Identify which cell holds the provided text, then report its (x, y) central coordinate. 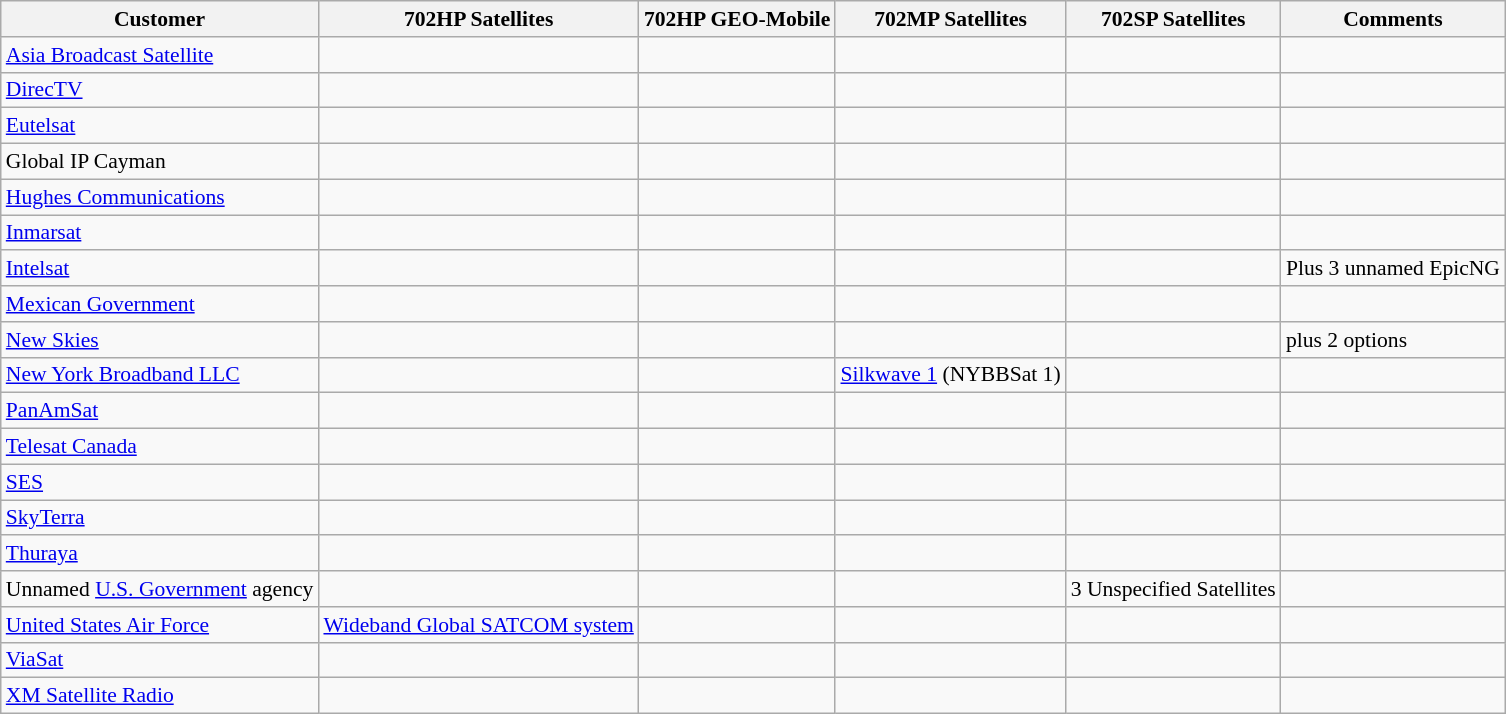
3 Unspecified Satellites (1174, 589)
Mexican Government (160, 304)
702SP Satellites (1174, 19)
Eutelsat (160, 126)
Comments (1393, 19)
PanAmSat (160, 411)
702HP GEO-Mobile (738, 19)
Customer (160, 19)
Telesat Canada (160, 447)
SES (160, 482)
New York Broadband LLC (160, 375)
Plus 3 unnamed EpicNG (1393, 269)
SkyTerra (160, 518)
Inmarsat (160, 233)
ViaSat (160, 660)
702HP Satellites (478, 19)
Silkwave 1 (NYBBSat 1) (950, 375)
Intelsat (160, 269)
Unnamed U.S. Government agency (160, 589)
702MP Satellites (950, 19)
Wideband Global SATCOM system (478, 625)
New Skies (160, 340)
United States Air Force (160, 625)
Asia Broadcast Satellite (160, 55)
plus 2 options (1393, 340)
XM Satellite Radio (160, 696)
DirecTV (160, 90)
Hughes Communications (160, 197)
Thuraya (160, 554)
Global IP Cayman (160, 162)
